Scan for the cell matching the given text and deliver its [x, y] coordinate at center. 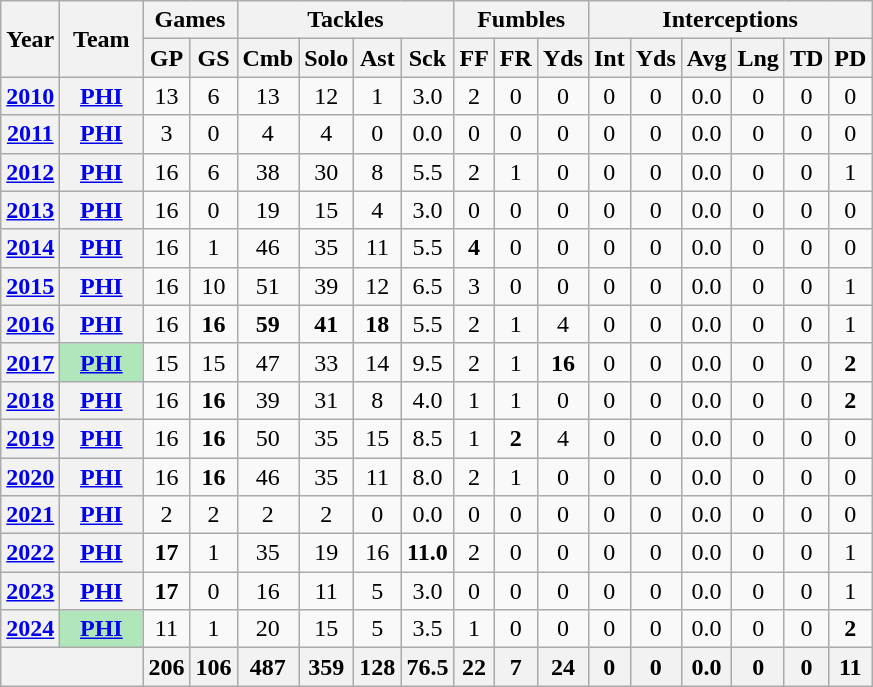
22 [474, 667]
41 [326, 324]
51 [268, 286]
30 [326, 172]
2010 [30, 96]
6.5 [428, 286]
20 [268, 629]
33 [326, 362]
3.5 [428, 629]
GS [214, 58]
50 [268, 438]
Int [609, 58]
14 [378, 362]
Sck [428, 58]
7 [516, 667]
Games [190, 20]
10 [214, 286]
Tackles [346, 20]
TD [806, 58]
11.0 [428, 553]
38 [268, 172]
2013 [30, 210]
359 [326, 667]
Fumbles [522, 20]
2014 [30, 248]
2019 [30, 438]
206 [166, 667]
Interceptions [730, 20]
487 [268, 667]
2017 [30, 362]
Solo [326, 58]
4.0 [428, 400]
2023 [30, 591]
2016 [30, 324]
76.5 [428, 667]
GP [166, 58]
106 [214, 667]
2015 [30, 286]
8.0 [428, 477]
Avg [706, 58]
9.5 [428, 362]
FF [474, 58]
2018 [30, 400]
128 [378, 667]
31 [326, 400]
Ast [378, 58]
2012 [30, 172]
18 [378, 324]
FR [516, 58]
2021 [30, 515]
Team [102, 39]
2020 [30, 477]
59 [268, 324]
PD [850, 58]
Lng [758, 58]
2011 [30, 134]
Cmb [268, 58]
2022 [30, 553]
24 [562, 667]
2024 [30, 629]
Year [30, 39]
8.5 [428, 438]
47 [268, 362]
